Detect which cell encompasses the target text, then output its (X, Y) center coordinate. 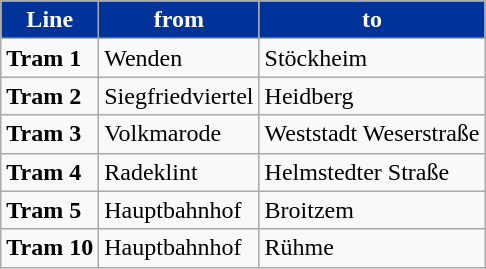
Tram 5 (50, 210)
Line (50, 20)
from (179, 20)
Weststadt Weserstraße (372, 134)
Stöckheim (372, 58)
to (372, 20)
Radeklint (179, 172)
Tram 3 (50, 134)
Tram 10 (50, 248)
Heidberg (372, 96)
Wenden (179, 58)
Tram 4 (50, 172)
Broitzem (372, 210)
Tram 1 (50, 58)
Tram 2 (50, 96)
Volkmarode (179, 134)
Siegfriedviertel (179, 96)
Rühme (372, 248)
Helmstedter Straße (372, 172)
